Search for the cell housing the specified text and yield its (x, y) center coordinate. 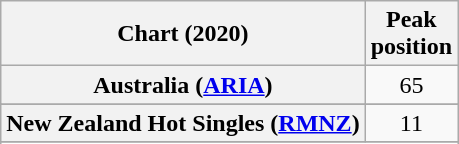
11 (411, 123)
Chart (2020) (183, 34)
Peakposition (411, 34)
65 (411, 85)
New Zealand Hot Singles (RMNZ) (183, 123)
Australia (ARIA) (183, 85)
